Determine the [X, Y] coordinate at the center of the cell enclosing the given text.  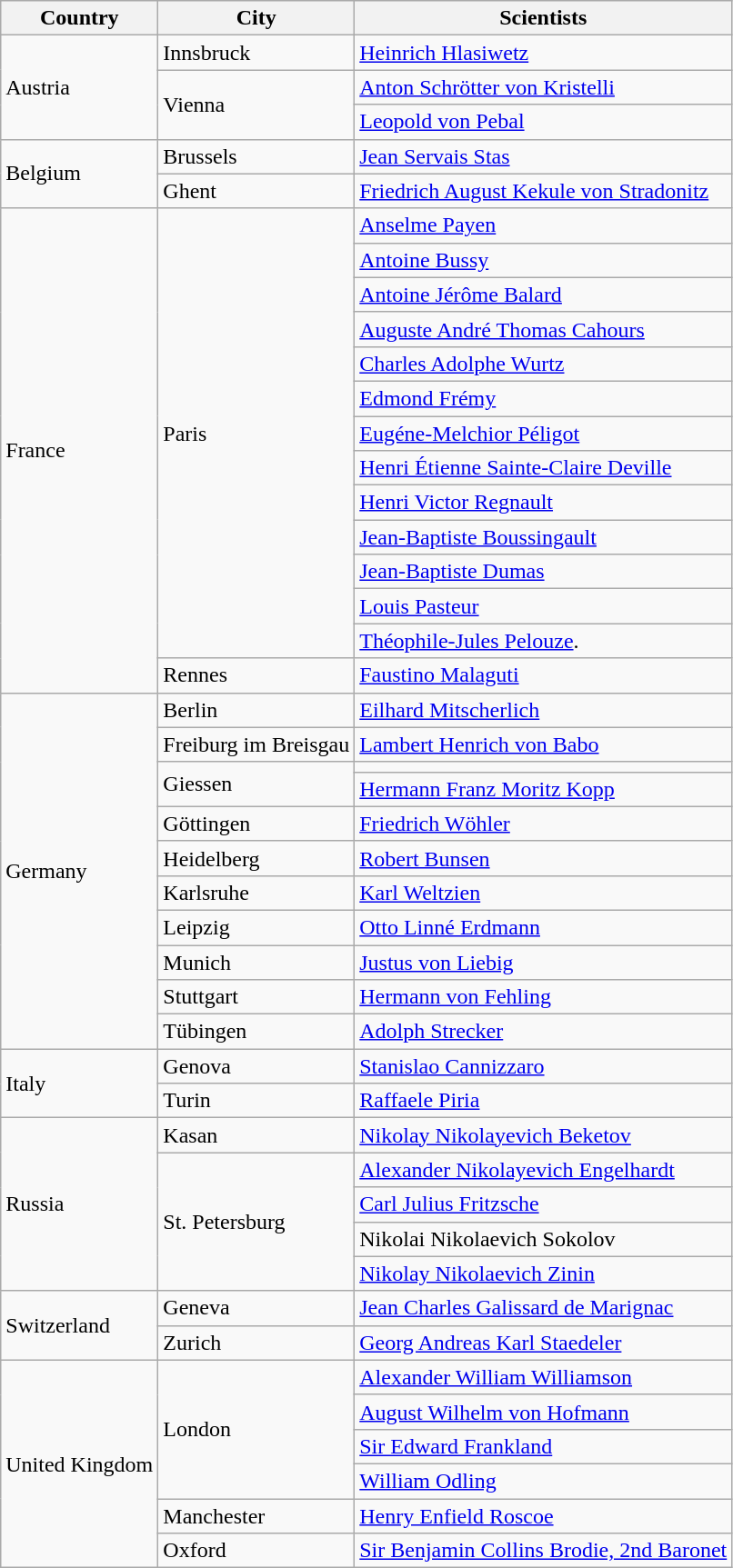
Jean-Baptiste Boussingault [544, 537]
City [256, 18]
London [256, 1429]
Hermann von Fehling [544, 997]
Germany [80, 871]
Henri Victor Regnault [544, 503]
Anton Schrötter von Kristelli [544, 87]
Munich [256, 963]
Karlsruhe [256, 893]
Otto Linné Erdmann [544, 927]
Antoine Jérôme Balard [544, 295]
Vienna [256, 105]
Jean Servais Stas [544, 156]
Sir Benjamin Collins Brodie, 2nd Baronet [544, 1551]
Antoine Bussy [544, 260]
St. Petersburg [256, 1222]
Edmond Frémy [544, 398]
Switzerland [80, 1325]
Scientists [544, 18]
Adolph Strecker [544, 1032]
Nikolai Nikolaevich Sokolov [544, 1239]
August Wilhelm von Hofmann [544, 1412]
Friedrich Wöhler [544, 824]
Faustino Malaguti [544, 675]
Kasan [256, 1135]
Louis Pasteur [544, 606]
Brussels [256, 156]
Nikolay Nikolaevich Zinin [544, 1273]
Freiburg im Breisgau [256, 744]
Heinrich Hlasiwetz [544, 53]
Eilhard Mitscherlich [544, 710]
Charles Adolphe Wurtz [544, 364]
Belgium [80, 174]
Georg Andreas Karl Staedeler [544, 1343]
Berlin [256, 710]
Carl Julius Fritzsche [544, 1204]
Lambert Henrich von Babo [544, 744]
Stanislao Cannizzaro [544, 1066]
Zurich [256, 1343]
Austria [80, 87]
William Odling [544, 1481]
Paris [256, 433]
United Kingdom [80, 1463]
Stuttgart [256, 997]
Tübingen [256, 1032]
Robert Bunsen [544, 858]
Sir Edward Frankland [544, 1446]
Geneva [256, 1308]
Nikolay Nikolayevich Beketov [544, 1135]
Raffaele Piria [544, 1101]
Henry Enfield Roscoe [544, 1515]
Leopold von Pebal [544, 122]
Henri Étienne Sainte-Claire Deville [544, 468]
Russia [80, 1204]
Karl Weltzien [544, 893]
Jean Charles Galissard de Marignac [544, 1308]
Italy [80, 1084]
Ghent [256, 191]
Innsbruck [256, 53]
Hermann Franz Moritz Kopp [544, 789]
Turin [256, 1101]
Leipzig [256, 927]
Heidelberg [256, 858]
Anselme Payen [544, 225]
France [80, 451]
Oxford [256, 1551]
Alexander William Williamson [544, 1377]
Genova [256, 1066]
Justus von Liebig [544, 963]
Giessen [256, 784]
Friedrich August Kekule von Stradonitz [544, 191]
Country [80, 18]
Jean-Baptiste Dumas [544, 572]
Alexander Nikolayevich Engelhardt [544, 1170]
Rennes [256, 675]
Théophile-Jules Pelouze. [544, 641]
Auguste André Thomas Cahours [544, 329]
Manchester [256, 1515]
Eugéne-Melchior Péligot [544, 434]
Göttingen [256, 824]
